Capture the cell that displays the provided text and extract its (X, Y) central coordinate. 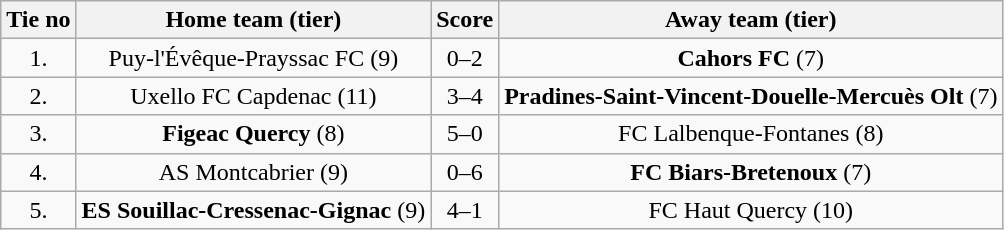
AS Montcabrier (9) (254, 172)
FC Lalbenque-Fontanes (8) (751, 134)
FC Haut Quercy (10) (751, 210)
Tie no (38, 20)
Away team (tier) (751, 20)
Puy-l'Évêque-Prayssac FC (9) (254, 58)
Home team (tier) (254, 20)
3. (38, 134)
FC Biars-Bretenoux (7) (751, 172)
4–1 (465, 210)
Pradines-Saint-Vincent-Douelle-Mercuès Olt (7) (751, 96)
5–0 (465, 134)
4. (38, 172)
ES Souillac-Cressenac-Gignac (9) (254, 210)
Uxello FC Capdenac (11) (254, 96)
0–2 (465, 58)
Score (465, 20)
1. (38, 58)
Cahors FC (7) (751, 58)
0–6 (465, 172)
Figeac Quercy (8) (254, 134)
3–4 (465, 96)
2. (38, 96)
5. (38, 210)
